From the cell containing the given text, extract its center point as [X, Y] coordinate. 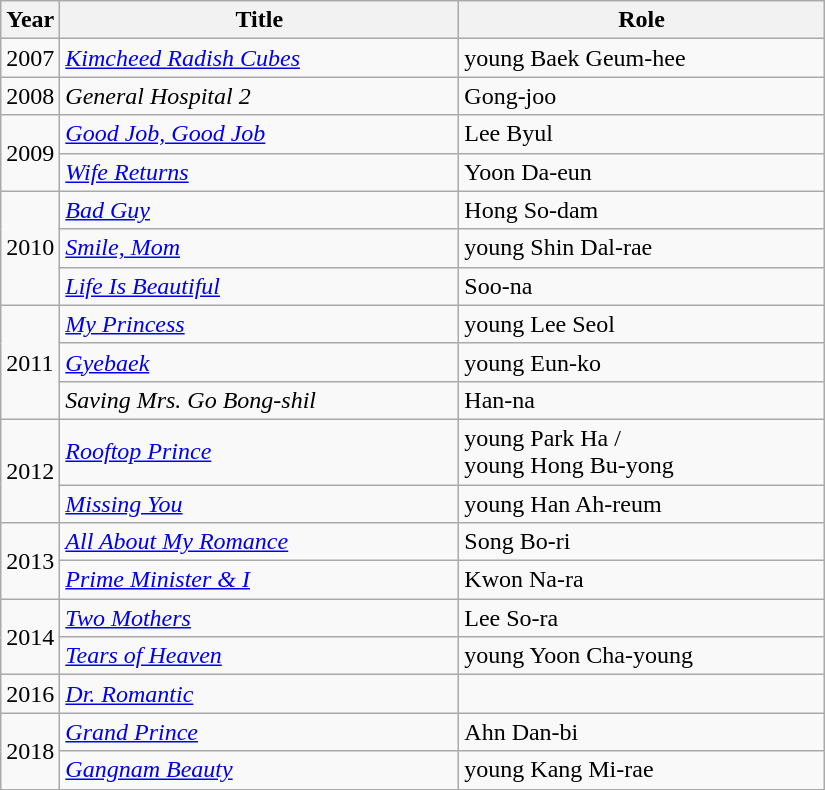
Two Mothers [260, 618]
Song Bo-ri [642, 542]
Soo-na [642, 286]
Gong-joo [642, 96]
2012 [30, 470]
Gangnam Beauty [260, 770]
Good Job, Good Job [260, 134]
Lee Byul [642, 134]
young Park Ha / young Hong Bu-yong [642, 452]
young Han Ah-reum [642, 503]
Year [30, 20]
Kimcheed Radish Cubes [260, 58]
Tears of Heaven [260, 656]
My Princess [260, 324]
2009 [30, 153]
Lee So-ra [642, 618]
Missing You [260, 503]
Role [642, 20]
Title [260, 20]
2016 [30, 694]
young Eun-ko [642, 362]
young Kang Mi-rae [642, 770]
Saving Mrs. Go Bong-shil [260, 400]
young Yoon Cha-young [642, 656]
2011 [30, 362]
General Hospital 2 [260, 96]
Hong So-dam [642, 210]
Ahn Dan-bi [642, 732]
Dr. Romantic [260, 694]
young Shin Dal-rae [642, 248]
2013 [30, 561]
All About My Romance [260, 542]
Han-na [642, 400]
Kwon Na-ra [642, 580]
Prime Minister & I [260, 580]
2014 [30, 637]
Gyebaek [260, 362]
young Lee Seol [642, 324]
Yoon Da-eun [642, 172]
2007 [30, 58]
Smile, Mom [260, 248]
Life Is Beautiful [260, 286]
Rooftop Prince [260, 452]
Wife Returns [260, 172]
young Baek Geum-hee [642, 58]
Grand Prince [260, 732]
Bad Guy [260, 210]
2018 [30, 751]
2008 [30, 96]
2010 [30, 248]
